Provide the (X, Y) coordinate of the cell's center where the given text is located.  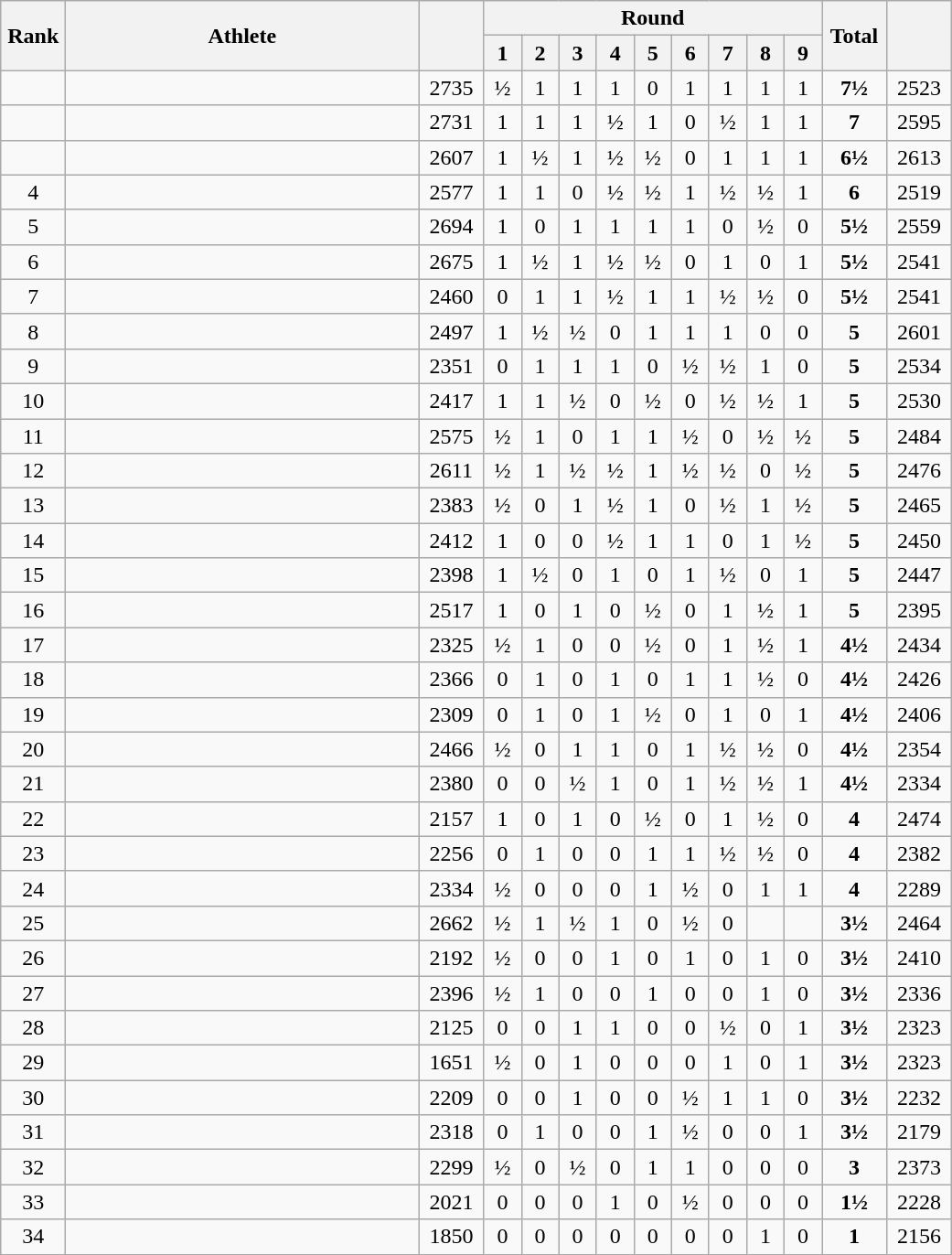
33 (33, 1202)
2613 (920, 157)
13 (33, 506)
18 (33, 680)
2351 (452, 366)
34 (33, 1237)
2325 (452, 645)
2382 (920, 853)
2534 (920, 366)
2395 (920, 610)
2530 (920, 401)
2299 (452, 1167)
2157 (452, 819)
2450 (920, 541)
12 (33, 471)
Round (653, 18)
2354 (920, 749)
1850 (452, 1237)
28 (33, 1028)
24 (33, 888)
2474 (920, 819)
31 (33, 1132)
2412 (452, 541)
2256 (452, 853)
2559 (920, 227)
7½ (854, 88)
2 (540, 53)
32 (33, 1167)
2497 (452, 331)
21 (33, 784)
2228 (920, 1202)
2426 (920, 680)
10 (33, 401)
16 (33, 610)
2318 (452, 1132)
2179 (920, 1132)
2309 (452, 714)
2484 (920, 436)
Athlete (242, 36)
14 (33, 541)
2417 (452, 401)
2336 (920, 992)
2601 (920, 331)
2021 (452, 1202)
29 (33, 1063)
2460 (452, 296)
Rank (33, 36)
2577 (452, 192)
19 (33, 714)
2232 (920, 1098)
2523 (920, 88)
2476 (920, 471)
2447 (920, 575)
2396 (452, 992)
30 (33, 1098)
17 (33, 645)
11 (33, 436)
2735 (452, 88)
22 (33, 819)
2519 (920, 192)
2383 (452, 506)
1651 (452, 1063)
2675 (452, 262)
2209 (452, 1098)
2465 (920, 506)
2662 (452, 923)
2517 (452, 610)
2289 (920, 888)
15 (33, 575)
2410 (920, 958)
1½ (854, 1202)
2192 (452, 958)
2373 (920, 1167)
2366 (452, 680)
2406 (920, 714)
2380 (452, 784)
2595 (920, 123)
Total (854, 36)
2611 (452, 471)
2125 (452, 1028)
2398 (452, 575)
23 (33, 853)
2607 (452, 157)
26 (33, 958)
20 (33, 749)
27 (33, 992)
2434 (920, 645)
2575 (452, 436)
6½ (854, 157)
2466 (452, 749)
2156 (920, 1237)
2731 (452, 123)
2694 (452, 227)
2464 (920, 923)
25 (33, 923)
